Detect which cell encompasses the target text, then output its (x, y) center coordinate. 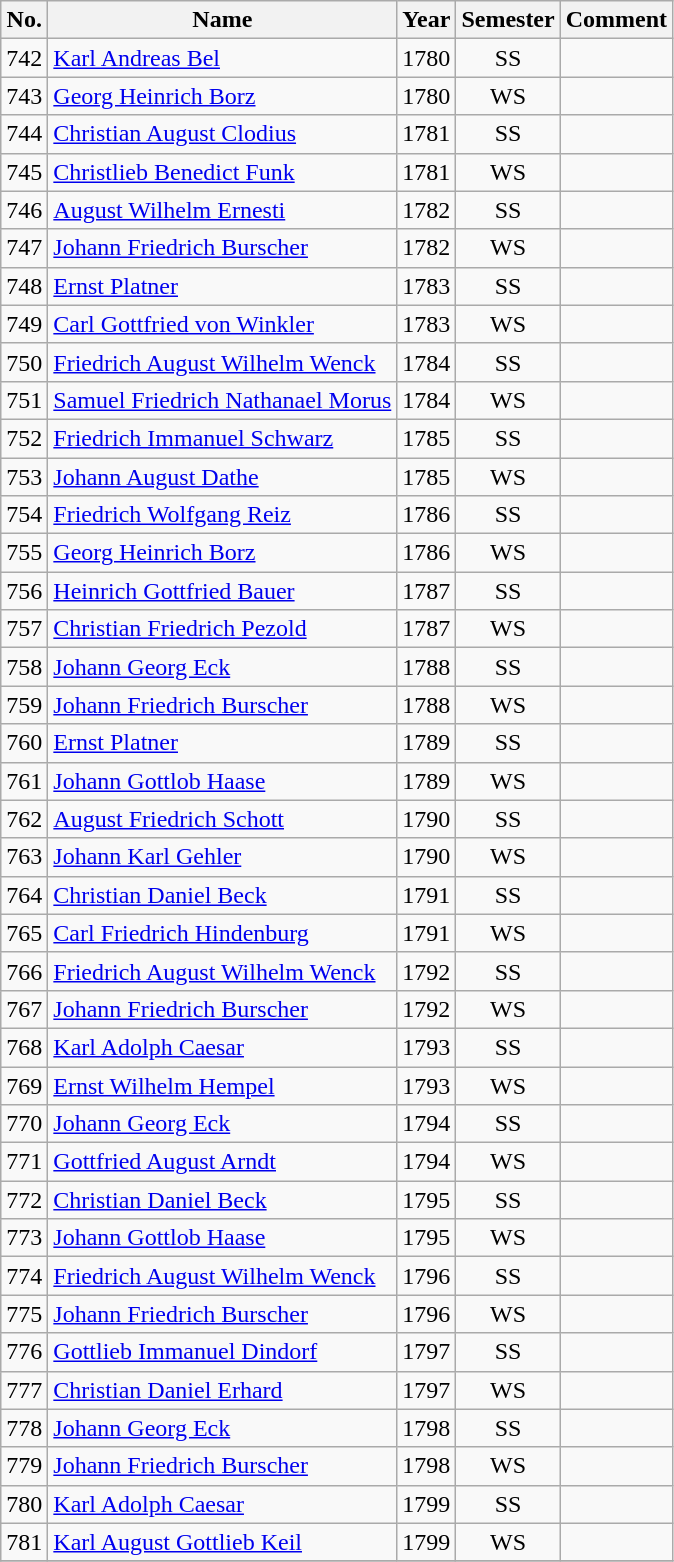
771 (24, 1162)
774 (24, 1276)
742 (24, 58)
760 (24, 743)
745 (24, 172)
770 (24, 1124)
Johann August Dathe (222, 477)
768 (24, 1047)
766 (24, 971)
Samuel Friedrich Nathanael Morus (222, 400)
751 (24, 400)
778 (24, 1428)
750 (24, 362)
772 (24, 1200)
777 (24, 1390)
Comment (616, 20)
744 (24, 134)
779 (24, 1466)
Gottlieb Immanuel Dindorf (222, 1352)
759 (24, 705)
746 (24, 210)
Friedrich Wolfgang Reiz (222, 515)
Christlieb Benedict Funk (222, 172)
749 (24, 324)
775 (24, 1314)
755 (24, 553)
Johann Karl Gehler (222, 857)
Carl Friedrich Hindenburg (222, 933)
Friedrich Immanuel Schwarz (222, 438)
757 (24, 629)
758 (24, 667)
781 (24, 1542)
Carl Gottfried von Winkler (222, 324)
Karl Andreas Bel (222, 58)
747 (24, 248)
767 (24, 1009)
764 (24, 895)
753 (24, 477)
No. (24, 20)
763 (24, 857)
754 (24, 515)
748 (24, 286)
773 (24, 1238)
743 (24, 96)
Semester (508, 20)
780 (24, 1504)
Christian August Clodius (222, 134)
Heinrich Gottfried Bauer (222, 591)
752 (24, 438)
756 (24, 591)
August Wilhelm Ernesti (222, 210)
776 (24, 1352)
762 (24, 819)
761 (24, 781)
August Friedrich Schott (222, 819)
Gottfried August Arndt (222, 1162)
Christian Friedrich Pezold (222, 629)
Name (222, 20)
765 (24, 933)
769 (24, 1085)
Ernst Wilhelm Hempel (222, 1085)
Year (426, 20)
Christian Daniel Erhard (222, 1390)
Karl August Gottlieb Keil (222, 1542)
